Search for the cell housing the specified text and yield its [X, Y] center coordinate. 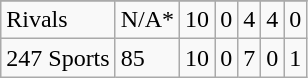
N/A* [147, 20]
7 [250, 58]
Rivals [58, 20]
1 [296, 58]
85 [147, 58]
247 Sports [58, 58]
